For the text-containing cell, return its midpoint in [x, y] coordinate format. 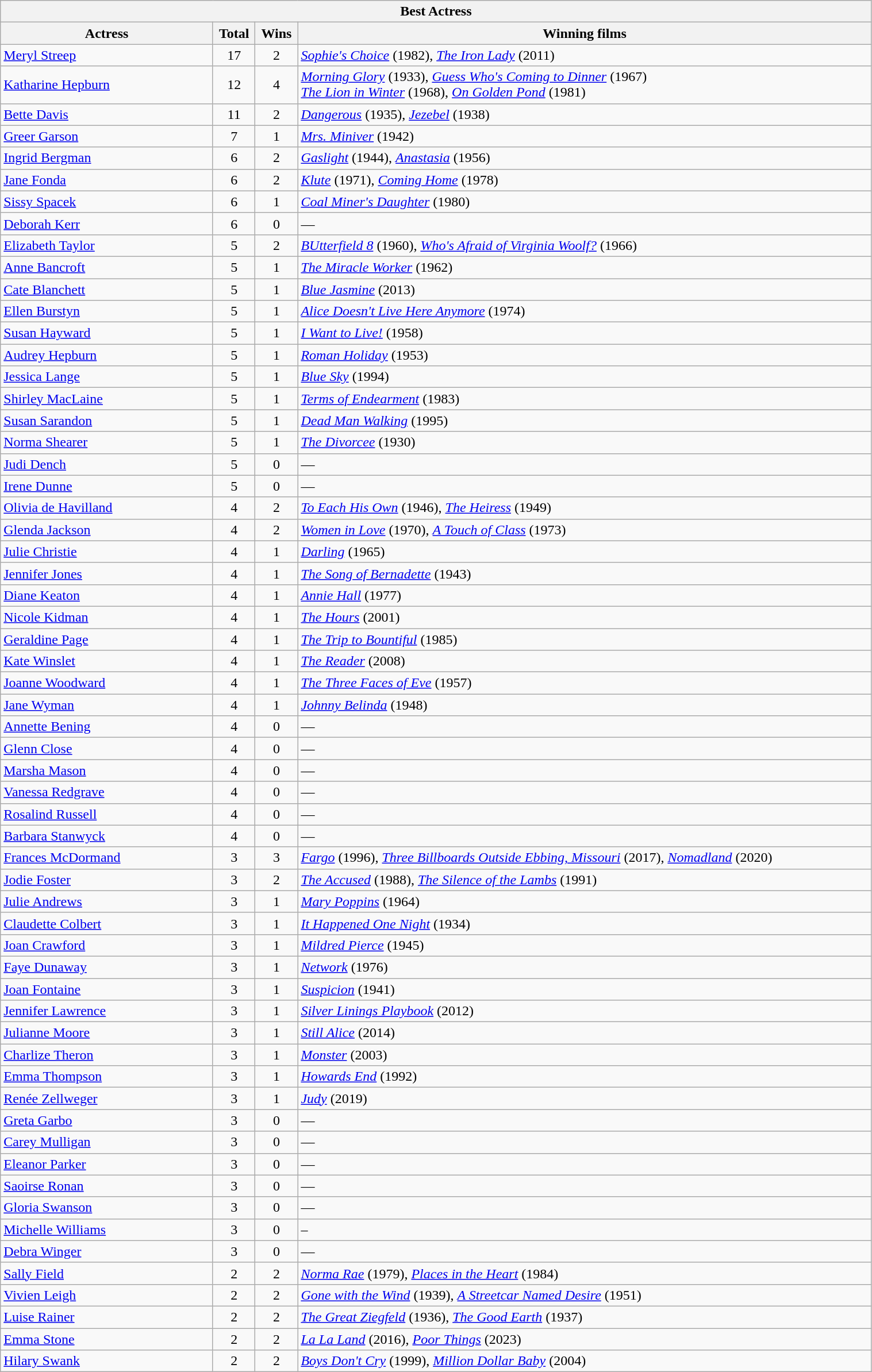
The Song of Bernadette (1943) [585, 573]
To Each His Own (1946), The Heiress (1949) [585, 508]
Susan Sarandon [107, 421]
Women in Love (1970), A Touch of Class (1973) [585, 530]
– [585, 1230]
Glenda Jackson [107, 530]
Still Alice (2014) [585, 1033]
Nicole Kidman [107, 617]
Mary Poppins (1964) [585, 901]
Greer Garson [107, 136]
Boys Don't Cry (1999), Million Dollar Baby (2004) [585, 1361]
Jessica Lange [107, 377]
Rosalind Russell [107, 814]
Klute (1971), Coming Home (1978) [585, 180]
Diane Keaton [107, 595]
Gaslight (1944), Anastasia (1956) [585, 158]
17 [234, 55]
Katharine Hepburn [107, 85]
Joanne Woodward [107, 683]
Anne Bancroft [107, 267]
Audrey Hepburn [107, 355]
Claudette Colbert [107, 923]
Best Actress [436, 11]
Bette Davis [107, 114]
Olivia de Havilland [107, 508]
7 [234, 136]
Silver Linings Playbook (2012) [585, 1011]
Barbara Stanwyck [107, 836]
Frances McDormand [107, 858]
The Accused (1988), The Silence of the Lambs (1991) [585, 880]
Greta Garbo [107, 1120]
Annette Bening [107, 727]
Dead Man Walking (1995) [585, 421]
Renée Zellweger [107, 1099]
The Trip to Bountiful (1985) [585, 639]
Michelle Williams [107, 1230]
Winning films [585, 33]
Eleanor Parker [107, 1164]
Morning Glory (1933), Guess Who's Coming to Dinner (1967) The Lion in Winter (1968), On Golden Pond (1981) [585, 85]
Total [234, 33]
Glenn Close [107, 749]
11 [234, 114]
Julie Andrews [107, 901]
Actress [107, 33]
La La Land (2016), Poor Things (2023) [585, 1339]
Sophie's Choice (1982), The Iron Lady (2011) [585, 55]
Howards End (1992) [585, 1077]
Wins [276, 33]
Hilary Swank [107, 1361]
Gone with the Wind (1939), A Streetcar Named Desire (1951) [585, 1295]
Judi Dench [107, 464]
Debra Winger [107, 1251]
Jane Fonda [107, 180]
Coal Miner's Daughter (1980) [585, 202]
Joan Fontaine [107, 989]
Julianne Moore [107, 1033]
Annie Hall (1977) [585, 595]
Norma Rae (1979), Places in the Heart (1984) [585, 1273]
Mildred Pierce (1945) [585, 945]
Ellen Burstyn [107, 311]
It Happened One Night (1934) [585, 923]
Network (1976) [585, 967]
Julie Christie [107, 552]
Susan Hayward [107, 333]
Terms of Endearment (1983) [585, 399]
Marsha Mason [107, 770]
Blue Jasmine (2013) [585, 289]
Faye Dunaway [107, 967]
Geraldine Page [107, 639]
Jennifer Jones [107, 573]
Ingrid Bergman [107, 158]
Blue Sky (1994) [585, 377]
Alice Doesn't Live Here Anymore (1974) [585, 311]
Fargo (1996), Three Billboards Outside Ebbing, Missouri (2017), Nomadland (2020) [585, 858]
Vanessa Redgrave [107, 792]
Joan Crawford [107, 945]
Darling (1965) [585, 552]
Saoirse Ronan [107, 1186]
Vivien Leigh [107, 1295]
The Three Faces of Eve (1957) [585, 683]
Luise Rainer [107, 1317]
Judy (2019) [585, 1099]
Gloria Swanson [107, 1208]
Dangerous (1935), Jezebel (1938) [585, 114]
Emma Stone [107, 1339]
The Miracle Worker (1962) [585, 267]
Sally Field [107, 1273]
Meryl Streep [107, 55]
Kate Winslet [107, 661]
Sissy Spacek [107, 202]
Suspicion (1941) [585, 989]
The Reader (2008) [585, 661]
Jennifer Lawrence [107, 1011]
Johnny Belinda (1948) [585, 705]
Irene Dunne [107, 486]
Shirley MacLaine [107, 399]
Roman Holiday (1953) [585, 355]
The Great Ziegfeld (1936), The Good Earth (1937) [585, 1317]
Jane Wyman [107, 705]
The Hours (2001) [585, 617]
Elizabeth Taylor [107, 245]
Monster (2003) [585, 1055]
BUtterfield 8 (1960), Who's Afraid of Virginia Woolf? (1966) [585, 245]
12 [234, 85]
Carey Mulligan [107, 1142]
Charlize Theron [107, 1055]
Deborah Kerr [107, 223]
Jodie Foster [107, 880]
Cate Blanchett [107, 289]
Mrs. Miniver (1942) [585, 136]
Norma Shearer [107, 442]
I Want to Live! (1958) [585, 333]
Emma Thompson [107, 1077]
The Divorcee (1930) [585, 442]
